Detect which cell encompasses the target text, then output its (X, Y) center coordinate. 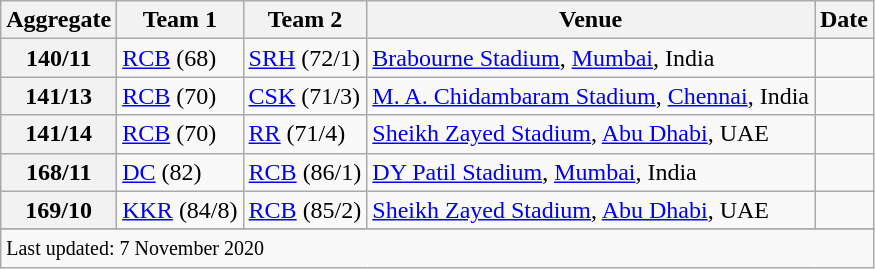
CSK (71/3) (305, 96)
169/10 (59, 210)
Aggregate (59, 20)
KKR (84/8) (180, 210)
141/13 (59, 96)
140/11 (59, 58)
Date (844, 20)
SRH (72/1) (305, 58)
Brabourne Stadium, Mumbai, India (591, 58)
Venue (591, 20)
M. A. Chidambaram Stadium, Chennai, India (591, 96)
DC (82) (180, 172)
RCB (85/2) (305, 210)
Team 2 (305, 20)
Last updated: 7 November 2020 (438, 248)
RR (71/4) (305, 134)
DY Patil Stadium, Mumbai, India (591, 172)
RCB (68) (180, 58)
RCB (86/1) (305, 172)
168/11 (59, 172)
141/14 (59, 134)
Team 1 (180, 20)
